Determine the [X, Y] coordinate at the center of the cell enclosing the given text.  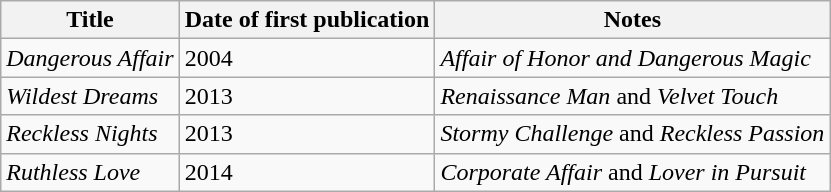
Title [90, 20]
Corporate Affair and Lover in Pursuit [632, 172]
Ruthless Love [90, 172]
Stormy Challenge and Reckless Passion [632, 134]
Reckless Nights [90, 134]
Wildest Dreams [90, 96]
Dangerous Affair [90, 58]
2014 [307, 172]
Renaissance Man and Velvet Touch [632, 96]
Date of first publication [307, 20]
2004 [307, 58]
Notes [632, 20]
Affair of Honor and Dangerous Magic [632, 58]
